Determine the (X, Y) coordinate at the center of the cell enclosing the given text.  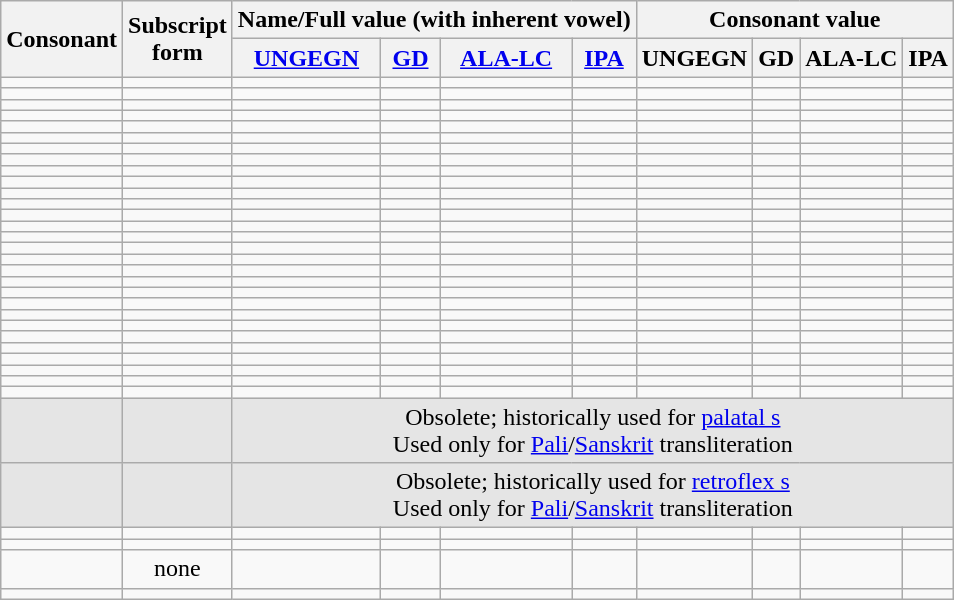
Obsolete; historically used for palatal sUsed only for Pali/Sanskrit transliteration (592, 430)
Obsolete; historically used for retroflex sUsed only for Pali/Sanskrit transliteration (592, 496)
Consonant value (794, 20)
Subscript form (178, 39)
Name/Full value (with inherent vowel) (434, 20)
none (178, 569)
Consonant (62, 39)
